Detect which cell encompasses the target text, then output its (X, Y) center coordinate. 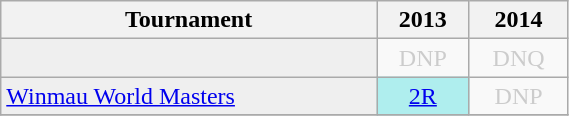
Tournament (189, 20)
2013 (424, 20)
Winmau World Masters (189, 96)
2014 (518, 20)
DNQ (518, 58)
2R (424, 96)
